Determine the (X, Y) coordinate at the center of the cell enclosing the given text.  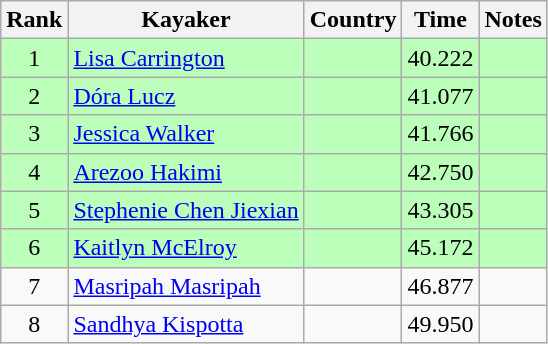
Sandhya Kispotta (186, 324)
Arezoo Hakimi (186, 172)
49.950 (440, 324)
43.305 (440, 210)
Kaitlyn McElroy (186, 248)
4 (34, 172)
8 (34, 324)
46.877 (440, 286)
Notes (513, 20)
3 (34, 134)
Lisa Carrington (186, 58)
Masripah Masripah (186, 286)
41.077 (440, 96)
Rank (34, 20)
Time (440, 20)
41.766 (440, 134)
1 (34, 58)
Kayaker (186, 20)
5 (34, 210)
Jessica Walker (186, 134)
42.750 (440, 172)
Dóra Lucz (186, 96)
Country (353, 20)
2 (34, 96)
45.172 (440, 248)
40.222 (440, 58)
7 (34, 286)
Stephenie Chen Jiexian (186, 210)
6 (34, 248)
